Return (X, Y) of the center of cell containing provided text 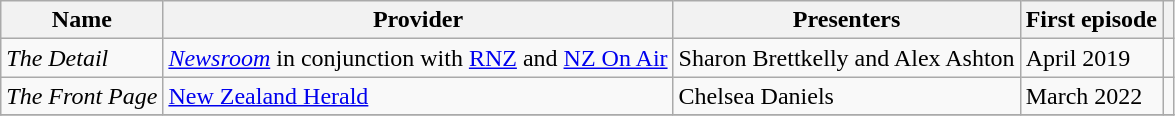
March 2022 (1091, 96)
Name (82, 20)
The Front Page (82, 96)
First episode (1091, 20)
Presenters (846, 20)
April 2019 (1091, 58)
The Detail (82, 58)
New Zealand Herald (418, 96)
Provider (418, 20)
Sharon Brettkelly and Alex Ashton (846, 58)
Newsroom in conjunction with RNZ and NZ On Air (418, 58)
Chelsea Daniels (846, 96)
